Find where the given text appears and provide that cell's center as (x, y) coordinate. 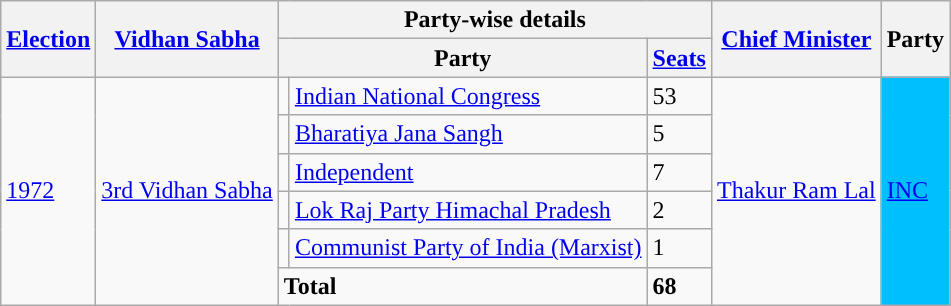
Indian National Congress (468, 96)
2 (679, 210)
1972 (48, 191)
Communist Party of India (Marxist) (468, 248)
68 (679, 286)
Chief Minister (796, 39)
Total (462, 286)
Election (48, 39)
Vidhan Sabha (187, 39)
INC (915, 191)
53 (679, 96)
1 (679, 248)
5 (679, 134)
Seats (679, 58)
7 (679, 172)
Independent (468, 172)
Lok Raj Party Himachal Pradesh (468, 210)
3rd Vidhan Sabha (187, 191)
Party-wise details (494, 20)
Bharatiya Jana Sangh (468, 134)
Thakur Ram Lal (796, 191)
